From the cell containing the given text, extract its center point as [x, y] coordinate. 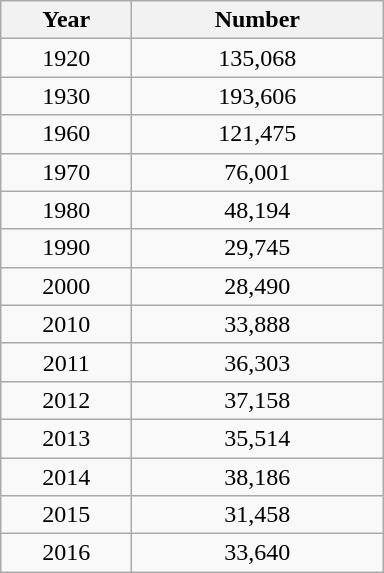
Year [66, 20]
Number [258, 20]
29,745 [258, 248]
33,888 [258, 324]
2016 [66, 553]
35,514 [258, 438]
48,194 [258, 210]
31,458 [258, 515]
193,606 [258, 96]
2000 [66, 286]
1970 [66, 172]
2013 [66, 438]
28,490 [258, 286]
2011 [66, 362]
38,186 [258, 477]
1930 [66, 96]
1980 [66, 210]
33,640 [258, 553]
1960 [66, 134]
2010 [66, 324]
1990 [66, 248]
121,475 [258, 134]
135,068 [258, 58]
2014 [66, 477]
2012 [66, 400]
37,158 [258, 400]
76,001 [258, 172]
1920 [66, 58]
36,303 [258, 362]
2015 [66, 515]
